Search for the cell housing the specified text and yield its (x, y) center coordinate. 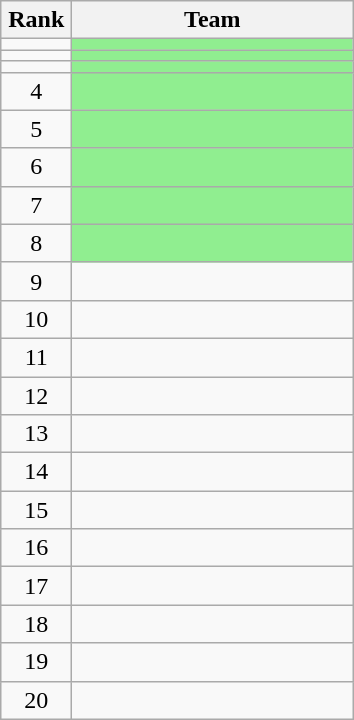
15 (36, 510)
8 (36, 243)
7 (36, 205)
Team (212, 20)
6 (36, 167)
20 (36, 700)
14 (36, 472)
12 (36, 395)
10 (36, 319)
13 (36, 434)
5 (36, 129)
4 (36, 91)
19 (36, 662)
11 (36, 357)
16 (36, 548)
18 (36, 624)
9 (36, 281)
17 (36, 586)
Rank (36, 20)
